Extract the (X, Y) coordinate from the center of the cell holding the provided text.  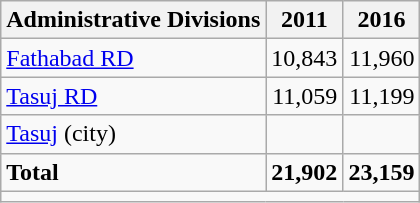
Administrative Divisions (134, 20)
Total (134, 172)
11,059 (304, 96)
21,902 (304, 172)
Tasuj RD (134, 96)
11,960 (382, 58)
Fathabad RD (134, 58)
10,843 (304, 58)
Tasuj (city) (134, 134)
2016 (382, 20)
23,159 (382, 172)
11,199 (382, 96)
2011 (304, 20)
